Provide the (x, y) coordinate of the cell's center where the given text is located.  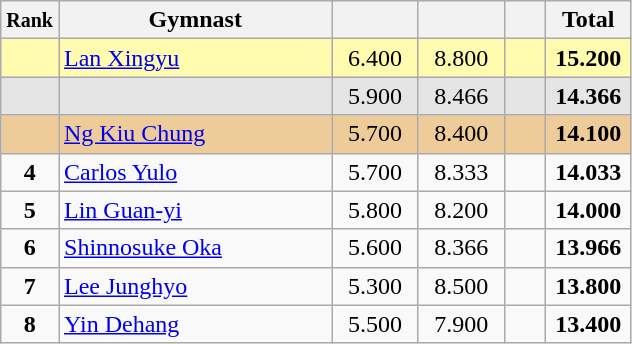
Carlos Yulo (195, 172)
5 (30, 210)
5.300 (375, 286)
13.966 (588, 248)
8.466 (461, 96)
14.033 (588, 172)
8.200 (461, 210)
5.900 (375, 96)
7 (30, 286)
8.366 (461, 248)
Ng Kiu Chung (195, 134)
Yin Dehang (195, 324)
Lan Xingyu (195, 58)
15.200 (588, 58)
5.600 (375, 248)
7.900 (461, 324)
14.100 (588, 134)
5.800 (375, 210)
8.500 (461, 286)
8.800 (461, 58)
14.000 (588, 210)
6.400 (375, 58)
13.400 (588, 324)
Rank (30, 20)
8.400 (461, 134)
8 (30, 324)
14.366 (588, 96)
6 (30, 248)
Lee Junghyo (195, 286)
Total (588, 20)
8.333 (461, 172)
5.500 (375, 324)
4 (30, 172)
Lin Guan-yi (195, 210)
Shinnosuke Oka (195, 248)
Gymnast (195, 20)
13.800 (588, 286)
